For the text-containing cell, return its midpoint in (X, Y) coordinate format. 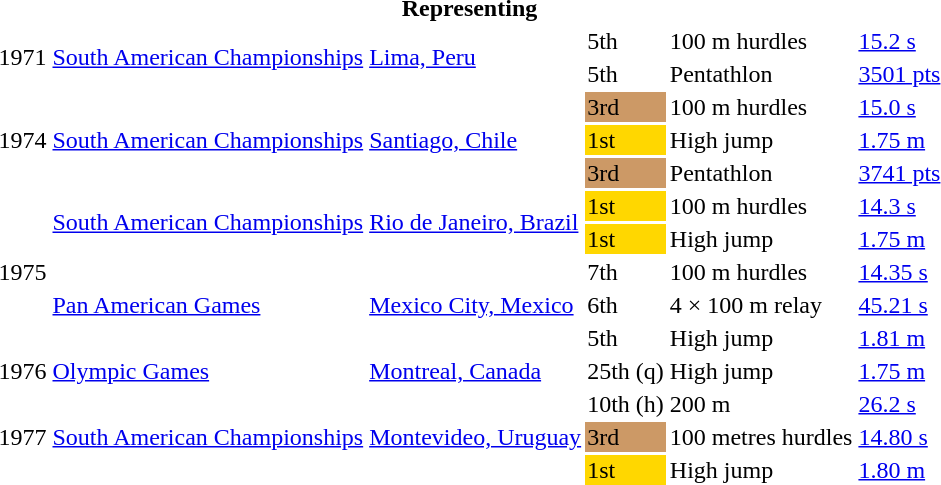
25th (q) (626, 371)
Olympic Games (208, 371)
100 metres hurdles (761, 437)
Montreal, Canada (476, 371)
Montevideo, Uruguay (476, 437)
6th (626, 305)
200 m (761, 404)
10th (h) (626, 404)
Mexico City, Mexico (476, 305)
Santiago, Chile (476, 140)
4 × 100 m relay (761, 305)
7th (626, 272)
Pan American Games (208, 305)
Lima, Peru (476, 58)
Rio de Janeiro, Brazil (476, 222)
